Return [x, y] of the center of cell containing provided text 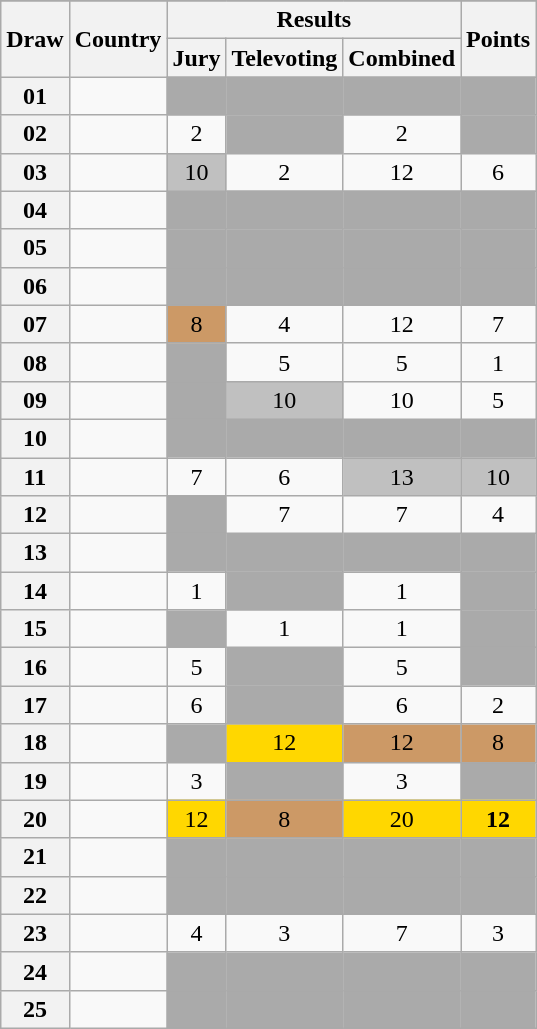
Results [314, 20]
01 [35, 96]
23 [35, 933]
14 [35, 591]
17 [35, 705]
19 [35, 781]
Jury [196, 58]
16 [35, 667]
21 [35, 857]
Draw [35, 39]
08 [35, 362]
24 [35, 971]
02 [35, 134]
03 [35, 172]
15 [35, 629]
Combined [402, 58]
22 [35, 895]
05 [35, 248]
09 [35, 400]
06 [35, 286]
04 [35, 210]
07 [35, 324]
Points [498, 39]
18 [35, 743]
11 [35, 477]
Televoting [284, 58]
Country [118, 39]
25 [35, 1009]
